Find where the given text appears and provide that cell's center as [X, Y] coordinate. 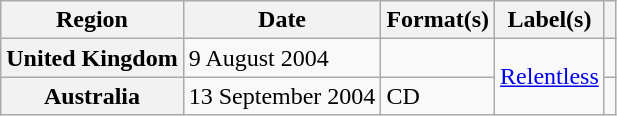
Format(s) [438, 20]
Relentless [550, 77]
CD [438, 96]
13 September 2004 [282, 96]
United Kingdom [92, 58]
Label(s) [550, 20]
Date [282, 20]
9 August 2004 [282, 58]
Region [92, 20]
Australia [92, 96]
